Return (X, Y) of the center of cell containing provided text 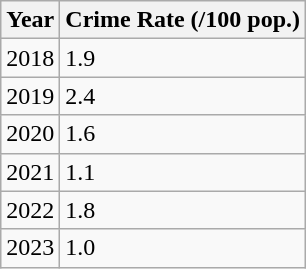
2022 (30, 210)
2018 (30, 58)
2021 (30, 172)
1.9 (183, 58)
2020 (30, 134)
1.0 (183, 248)
1.1 (183, 172)
1.6 (183, 134)
2019 (30, 96)
Year (30, 20)
1.8 (183, 210)
2023 (30, 248)
2.4 (183, 96)
Crime Rate (/100 pop.) (183, 20)
